Capture the cell that displays the provided text and extract its [X, Y] central coordinate. 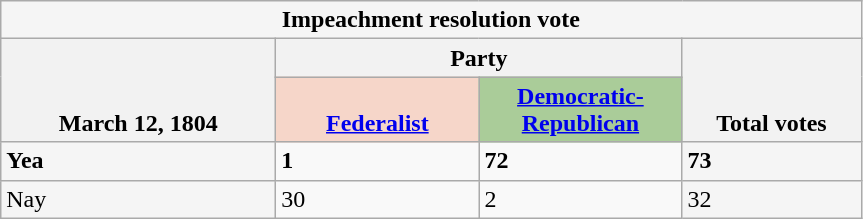
30 [378, 199]
1 [378, 161]
72 [580, 161]
Impeachment resolution vote [431, 20]
Nay [138, 199]
Party [479, 58]
Yea [138, 161]
32 [772, 199]
Democratic-Republican [580, 110]
Total votes [772, 90]
2 [580, 199]
73 [772, 161]
Federalist [378, 110]
March 12, 1804 [138, 90]
